Identify which cell holds the provided text, then report its [x, y] central coordinate. 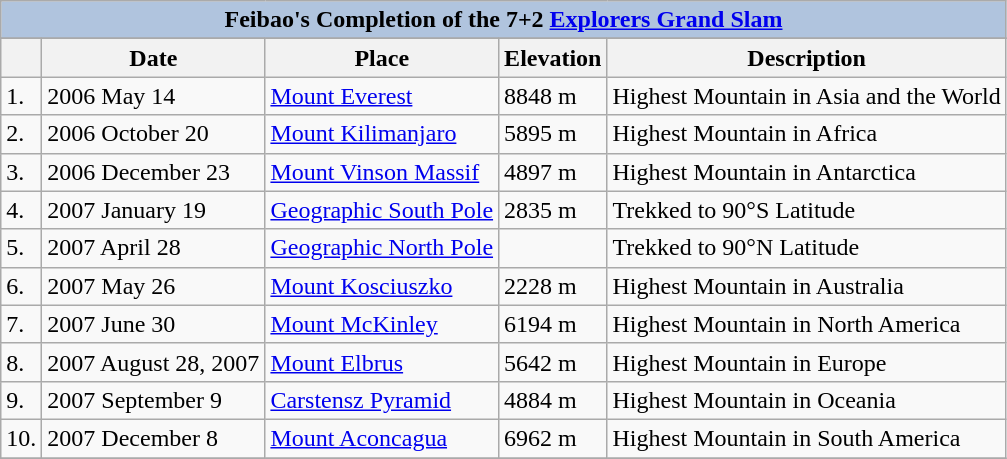
Trekked to 90°S Latitude [806, 210]
2007 April 28 [154, 248]
Geographic North Pole [382, 248]
Geographic South Pole [382, 210]
Highest Mountain in Oceania [806, 400]
2007 August 28, 2007 [154, 362]
Carstensz Pyramid [382, 400]
Date [154, 58]
Elevation [553, 58]
3. [22, 172]
6962 m [553, 438]
2007 June 30 [154, 324]
Place [382, 58]
1. [22, 96]
6. [22, 286]
Mount Vinson Massif [382, 172]
Mount Everest [382, 96]
Mount Kilimanjaro [382, 134]
Highest Mountain in North America [806, 324]
4897 m [553, 172]
Feibao's Completion of the 7+2 Explorers Grand Slam [504, 20]
Trekked to 90°N Latitude [806, 248]
2006 October 20 [154, 134]
2835 m [553, 210]
Highest Mountain in Antarctica [806, 172]
2007 December 8 [154, 438]
4. [22, 210]
6194 m [553, 324]
Highest Mountain in South America [806, 438]
Highest Mountain in Africa [806, 134]
5. [22, 248]
Mount Elbrus [382, 362]
2007 January 19 [154, 210]
9. [22, 400]
10. [22, 438]
Highest Mountain in Europe [806, 362]
2006 May 14 [154, 96]
5642 m [553, 362]
8848 m [553, 96]
2007 May 26 [154, 286]
Description [806, 58]
Highest Mountain in Australia [806, 286]
Mount Kosciuszko [382, 286]
8. [22, 362]
Highest Mountain in Asia and the World [806, 96]
Mount Aconcagua [382, 438]
2228 m [553, 286]
2007 September 9 [154, 400]
7. [22, 324]
4884 m [553, 400]
Mount McKinley [382, 324]
2. [22, 134]
2006 December 23 [154, 172]
5895 m [553, 134]
